Search for the cell housing the specified text and yield its (x, y) center coordinate. 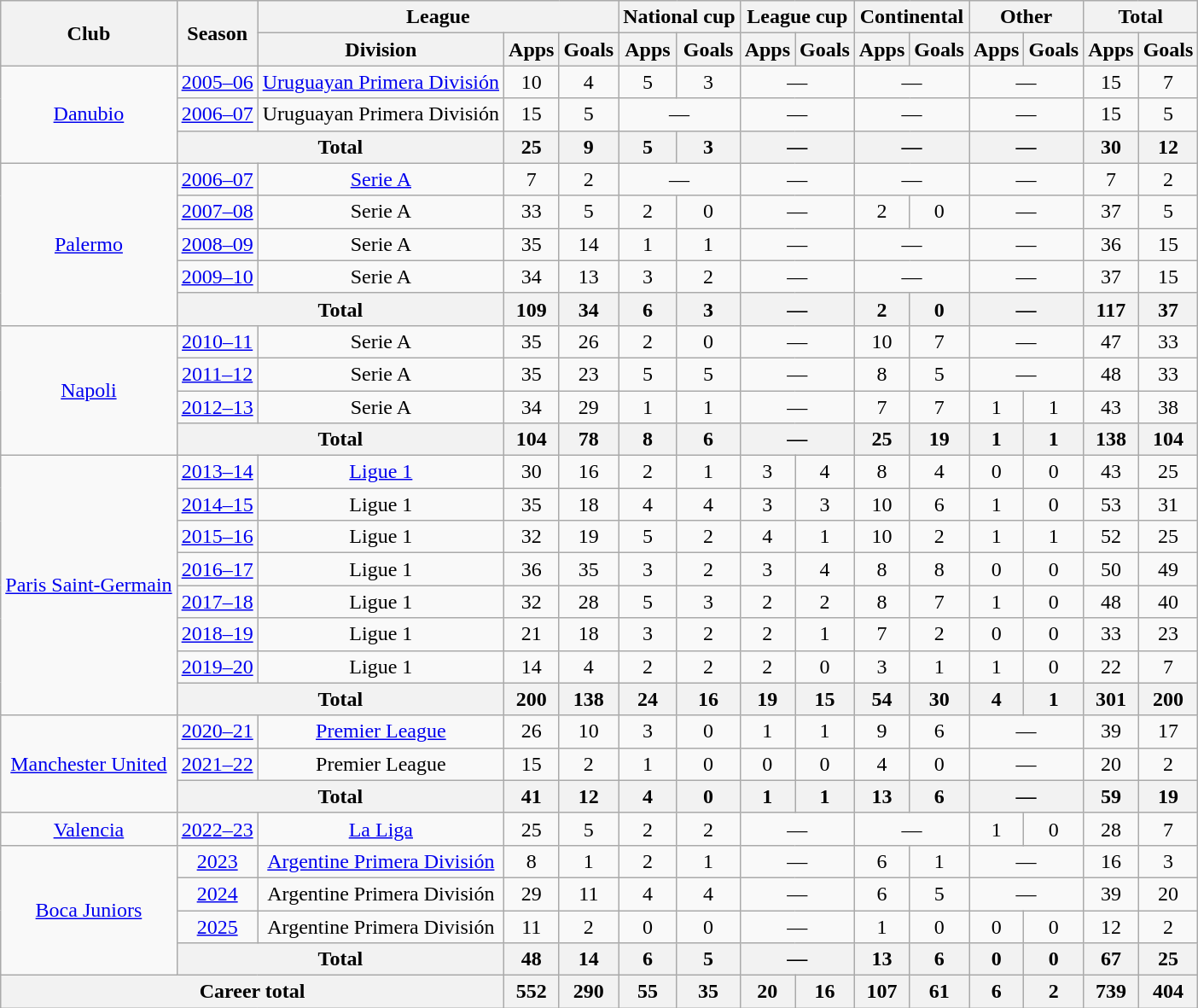
2021–22 (217, 764)
2005–06 (217, 82)
55 (648, 992)
Boca Juniors (89, 910)
107 (881, 992)
2020–21 (217, 731)
2019–20 (217, 667)
2015–16 (217, 537)
552 (532, 992)
2024 (217, 894)
Napoli (89, 390)
24 (648, 699)
2013–14 (217, 472)
2016–17 (217, 569)
109 (532, 309)
Season (217, 33)
59 (1111, 796)
49 (1168, 569)
61 (939, 992)
22 (1111, 667)
53 (1111, 504)
739 (1111, 992)
La Liga (381, 829)
40 (1168, 602)
Palermo (89, 244)
2007–08 (217, 212)
54 (881, 699)
Division (381, 50)
2008–09 (217, 244)
31 (1168, 504)
2017–18 (217, 602)
47 (1111, 341)
290 (589, 992)
41 (532, 796)
21 (532, 634)
2025 (217, 926)
Paris Saint-Germain (89, 586)
2009–10 (217, 277)
50 (1111, 569)
2022–23 (217, 829)
League (439, 17)
Danubio (89, 114)
78 (589, 440)
2010–11 (217, 341)
Club (89, 33)
National cup (679, 17)
404 (1168, 992)
52 (1111, 537)
Continental (911, 17)
League cup (797, 17)
Career total (253, 992)
17 (1168, 731)
2023 (217, 861)
2011–12 (217, 374)
301 (1111, 699)
67 (1111, 959)
Valencia (89, 829)
2012–13 (217, 407)
2018–19 (217, 634)
38 (1168, 407)
Manchester United (89, 764)
2014–15 (217, 504)
117 (1111, 309)
Other (1026, 17)
